Locate the cell with the specified text and output its (X, Y) center coordinate. 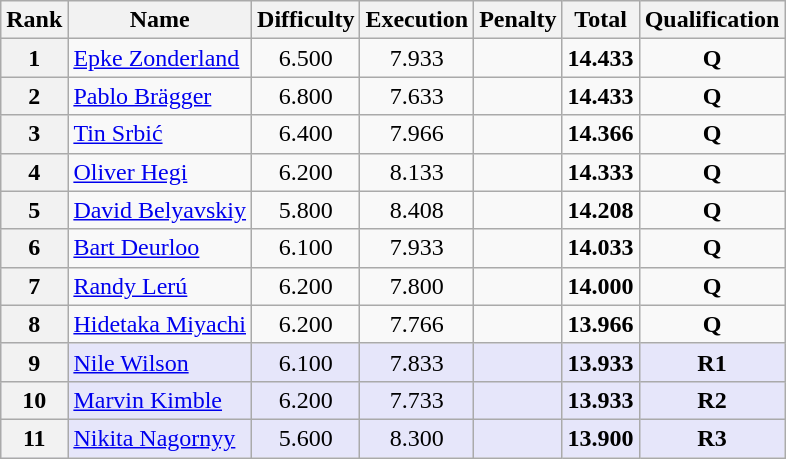
2 (34, 96)
13.966 (600, 324)
7.833 (417, 362)
Penalty (518, 20)
R1 (712, 362)
1 (34, 58)
Difficulty (306, 20)
8.300 (417, 438)
14.033 (600, 248)
9 (34, 362)
7.966 (417, 134)
Randy Lerú (160, 286)
R3 (712, 438)
7.800 (417, 286)
Rank (34, 20)
5.800 (306, 210)
David Belyavskiy (160, 210)
Pablo Brägger (160, 96)
6 (34, 248)
14.333 (600, 172)
14.366 (600, 134)
Oliver Hegi (160, 172)
8.408 (417, 210)
Total (600, 20)
14.208 (600, 210)
3 (34, 134)
10 (34, 400)
Nikita Nagornyy (160, 438)
Hidetaka Miyachi (160, 324)
8.133 (417, 172)
Name (160, 20)
R2 (712, 400)
11 (34, 438)
Nile Wilson (160, 362)
7.733 (417, 400)
7.633 (417, 96)
Qualification (712, 20)
13.900 (600, 438)
6.500 (306, 58)
6.400 (306, 134)
8 (34, 324)
7.766 (417, 324)
14.000 (600, 286)
4 (34, 172)
Marvin Kimble (160, 400)
6.800 (306, 96)
Tin Srbić (160, 134)
5.600 (306, 438)
Bart Deurloo (160, 248)
Execution (417, 20)
7 (34, 286)
Epke Zonderland (160, 58)
5 (34, 210)
